Locate the cell with the specified text and output its [X, Y] center coordinate. 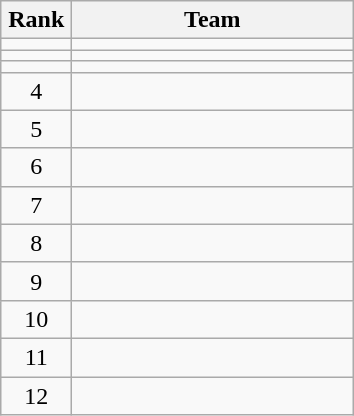
4 [36, 91]
7 [36, 205]
11 [36, 357]
8 [36, 243]
10 [36, 319]
6 [36, 167]
9 [36, 281]
12 [36, 395]
Team [212, 20]
Rank [36, 20]
5 [36, 129]
